For the text-containing cell, return its midpoint in (X, Y) coordinate format. 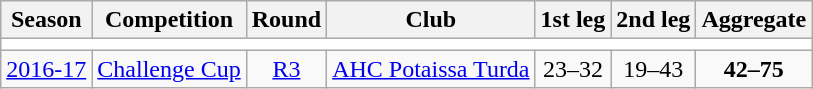
1st leg (573, 20)
2016-17 (46, 69)
Season (46, 20)
Competition (169, 20)
Round (286, 20)
AHC Potaissa Turda (431, 69)
2nd leg (654, 20)
Club (431, 20)
42–75 (754, 69)
R3 (286, 69)
Challenge Cup (169, 69)
Aggregate (754, 20)
23–32 (573, 69)
19–43 (654, 69)
